From the cell containing the given text, extract its center point as (X, Y) coordinate. 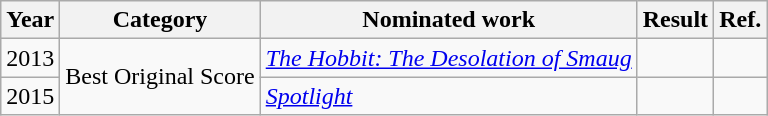
Category (160, 20)
Year (30, 20)
Ref. (740, 20)
Nominated work (448, 20)
2015 (30, 96)
Result (675, 20)
2013 (30, 58)
Best Original Score (160, 77)
Spotlight (448, 96)
The Hobbit: The Desolation of Smaug (448, 58)
